Extract the (x, y) coordinate from the center of the cell holding the provided text.  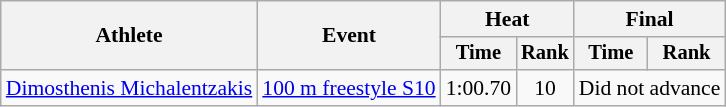
Heat (508, 19)
Dimosthenis Michalentzakis (130, 88)
1:00.70 (478, 88)
Did not advance (650, 88)
Athlete (130, 36)
10 (545, 88)
Final (650, 19)
Event (348, 36)
100 m freestyle S10 (348, 88)
